Return the (x, y) coordinate for the center point of the cell that contains the specified text.  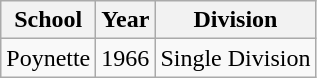
Year (126, 20)
Single Division (236, 58)
Division (236, 20)
1966 (126, 58)
School (48, 20)
Poynette (48, 58)
